Return (x, y) of the center of cell containing provided text 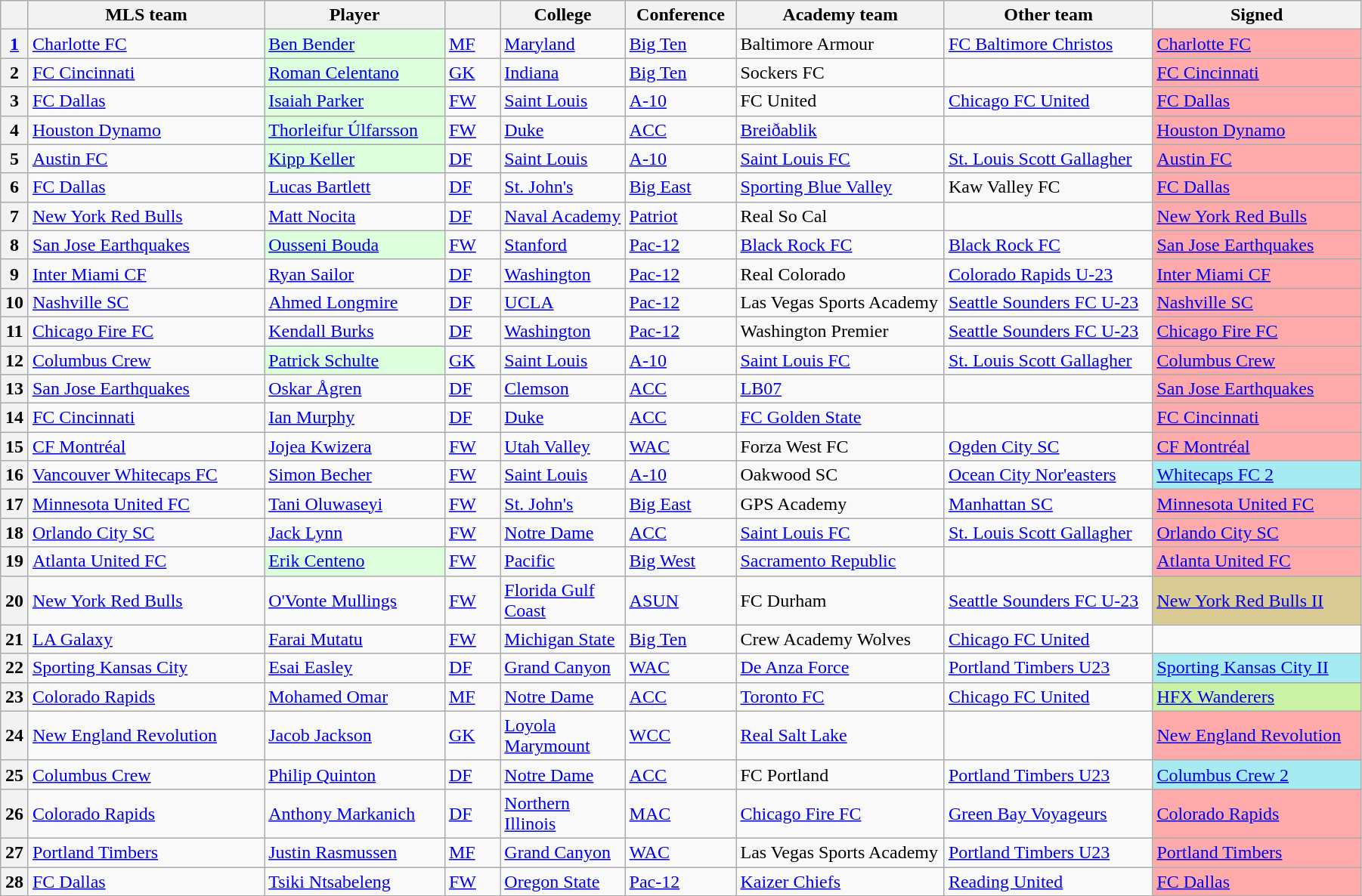
Anthony Markanich (355, 813)
Justin Rasmussen (355, 852)
Sporting Kansas City (146, 668)
Washington Premier (840, 331)
Ben Bender (355, 44)
Indiana (562, 73)
GPS Academy (840, 504)
Other team (1048, 15)
Kaizer Chiefs (840, 882)
18 (15, 533)
8 (15, 245)
Oskar Ågren (355, 389)
Colorado Rapids U-23 (1048, 273)
Signed (1257, 15)
Utah Valley (562, 446)
Sporting Blue Valley (840, 187)
Ryan Sailor (355, 273)
Big West (680, 561)
HFX Wanderers (1257, 697)
Oakwood SC (840, 475)
FC United (840, 101)
Real So Cal (840, 216)
Vancouver Whitecaps FC (146, 475)
Patrick Schulte (355, 360)
Clemson (562, 389)
27 (15, 852)
Toronto FC (840, 697)
Tani Oluwaseyi (355, 504)
Kendall Burks (355, 331)
Ousseni Bouda (355, 245)
5 (15, 159)
Ian Murphy (355, 418)
7 (15, 216)
LA Galaxy (146, 639)
19 (15, 561)
FC Durham (840, 600)
Jack Lynn (355, 533)
Esai Easley (355, 668)
MAC (680, 813)
College (562, 15)
Philip Quinton (355, 774)
De Anza Force (840, 668)
Maryland (562, 44)
Mohamed Omar (355, 697)
Ogden City SC (1048, 446)
Sacramento Republic (840, 561)
Erik Centeno (355, 561)
Forza West FC (840, 446)
Thorleifur Úlfarsson (355, 130)
Oregon State (562, 882)
Matt Nocita (355, 216)
Jojea Kwizera (355, 446)
MLS team (146, 15)
9 (15, 273)
Crew Academy Wolves (840, 639)
Tsiki Ntsabeleng (355, 882)
Naval Academy (562, 216)
4 (15, 130)
Ahmed Longmire (355, 302)
Loyola Marymount (562, 736)
10 (15, 302)
FC Portland (840, 774)
22 (15, 668)
FC Golden State (840, 418)
12 (15, 360)
Pacific (562, 561)
Jacob Jackson (355, 736)
28 (15, 882)
16 (15, 475)
Lucas Bartlett (355, 187)
Player (355, 15)
Sporting Kansas City II (1257, 668)
Real Colorado (840, 273)
3 (15, 101)
Kaw Valley FC (1048, 187)
Kipp Keller (355, 159)
26 (15, 813)
Isaiah Parker (355, 101)
Real Salt Lake (840, 736)
15 (15, 446)
Florida Gulf Coast (562, 600)
11 (15, 331)
LB07 (840, 389)
Patriot (680, 216)
6 (15, 187)
Simon Becher (355, 475)
Conference (680, 15)
Manhattan SC (1048, 504)
ASUN (680, 600)
FC Baltimore Christos (1048, 44)
New York Red Bulls II (1257, 600)
Farai Mutatu (355, 639)
23 (15, 697)
WCC (680, 736)
O'Vonte Mullings (355, 600)
2 (15, 73)
Academy team (840, 15)
20 (15, 600)
17 (15, 504)
21 (15, 639)
Green Bay Voyageurs (1048, 813)
25 (15, 774)
Northern Illinois (562, 813)
Reading United (1048, 882)
24 (15, 736)
UCLA (562, 302)
Columbus Crew 2 (1257, 774)
1 (15, 44)
Stanford (562, 245)
13 (15, 389)
Breiðablik (840, 130)
Roman Celentano (355, 73)
14 (15, 418)
Michigan State (562, 639)
Baltimore Armour (840, 44)
Whitecaps FC 2 (1257, 475)
Sockers FC (840, 73)
Ocean City Nor'easters (1048, 475)
